Pinpoint the cell where the given text exists, returning its (x, y) midpoint coordinate. 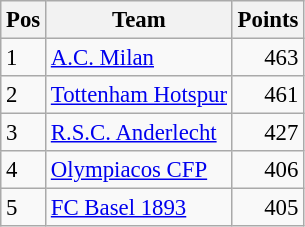
3 (24, 133)
461 (268, 95)
Points (268, 20)
Team (140, 20)
1 (24, 58)
FC Basel 1893 (140, 208)
4 (24, 170)
406 (268, 170)
Olympiacos CFP (140, 170)
2 (24, 95)
Pos (24, 20)
427 (268, 133)
R.S.C. Anderlecht (140, 133)
463 (268, 58)
5 (24, 208)
A.C. Milan (140, 58)
405 (268, 208)
Tottenham Hotspur (140, 95)
